Search for the cell housing the specified text and yield its [x, y] center coordinate. 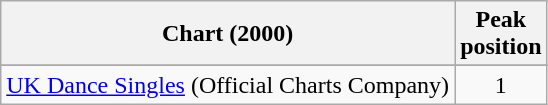
UK Dance Singles (Official Charts Company) [228, 85]
Chart (2000) [228, 34]
1 [501, 85]
Peakposition [501, 34]
